Output the (X, Y) coordinate of the center of the cell containing the given text.  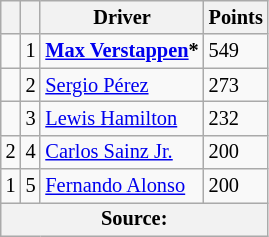
3 (31, 118)
Lewis Hamilton (122, 118)
Source: (134, 219)
Sergio Pérez (122, 85)
5 (31, 186)
4 (31, 152)
Points (236, 17)
232 (236, 118)
549 (236, 51)
Driver (122, 17)
Fernando Alonso (122, 186)
273 (236, 85)
Carlos Sainz Jr. (122, 152)
Max Verstappen* (122, 51)
